For the text-containing cell, return its midpoint in (x, y) coordinate format. 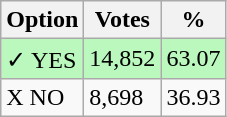
8,698 (122, 97)
63.07 (194, 59)
Option (42, 20)
% (194, 20)
Votes (122, 20)
✓ YES (42, 59)
14,852 (122, 59)
36.93 (194, 97)
X NO (42, 97)
